Determine the [X, Y] coordinate at the center of the cell enclosing the given text.  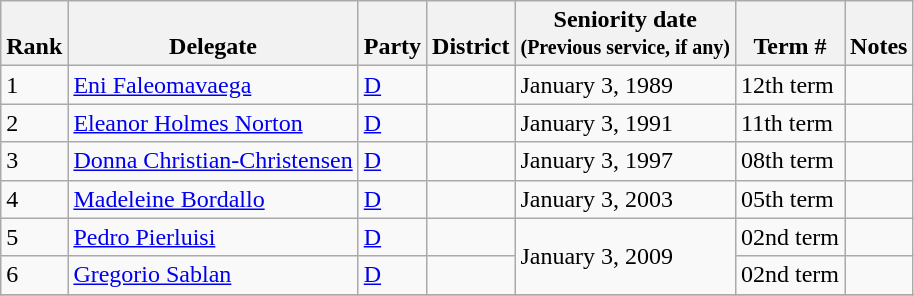
January 3, 1991 [626, 123]
Term # [790, 34]
Eni Faleomavaega [213, 85]
4 [34, 199]
1 [34, 85]
Seniority date (Previous service, if any) [626, 34]
District [471, 34]
12th term [790, 85]
January 3, 1997 [626, 161]
Rank [34, 34]
January 3, 2009 [626, 256]
11th term [790, 123]
3 [34, 161]
5 [34, 237]
Gregorio Sablan [213, 275]
Party [392, 34]
Notes [879, 34]
Delegate [213, 34]
6 [34, 275]
Donna Christian-Christensen [213, 161]
Eleanor Holmes Norton [213, 123]
Madeleine Bordallo [213, 199]
January 3, 1989 [626, 85]
January 3, 2003 [626, 199]
Pedro Pierluisi [213, 237]
2 [34, 123]
05th term [790, 199]
08th term [790, 161]
